Find where the given text appears and provide that cell's center as [X, Y] coordinate. 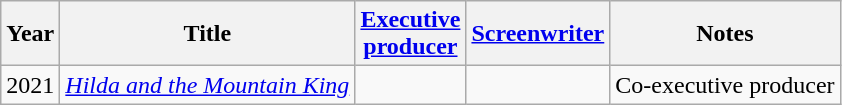
Hilda and the Mountain King [208, 85]
Screenwriter [538, 34]
Year [30, 34]
Title [208, 34]
Co-executive producer [725, 85]
2021 [30, 85]
Executiveproducer [410, 34]
Notes [725, 34]
